Output the (x, y) coordinate of the center of the cell containing the given text.  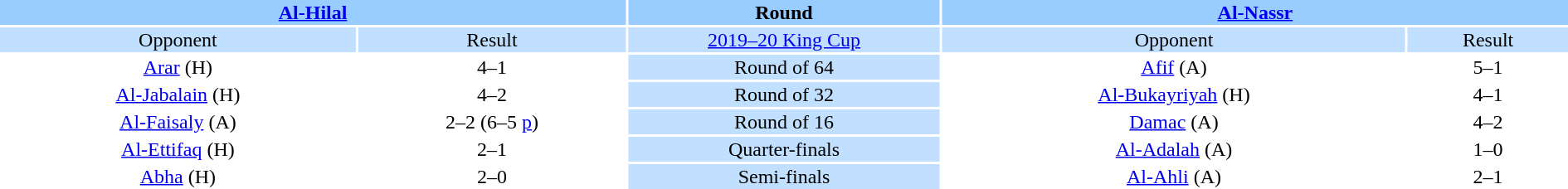
1–0 (1488, 149)
5–1 (1488, 67)
Al-Jabalain (H) (178, 94)
Round of 64 (784, 67)
Al-Adalah (A) (1174, 149)
Quarter-finals (784, 149)
Al-Faisaly (A) (178, 122)
Round of 16 (784, 122)
Al-Bukayriyah (H) (1174, 94)
Round of 32 (784, 94)
2–0 (492, 177)
Damac (A) (1174, 122)
Al-Hilal (313, 12)
Round (784, 12)
Arar (H) (178, 67)
2019–20 King Cup (784, 40)
Al-Ettifaq (H) (178, 149)
Semi-finals (784, 177)
Al-Ahli (A) (1174, 177)
2–2 (6–5 p) (492, 122)
Al-Nassr (1255, 12)
Abha (H) (178, 177)
Afif (A) (1174, 67)
